Provide the [x, y] coordinate of the cell's center where the given text is located.  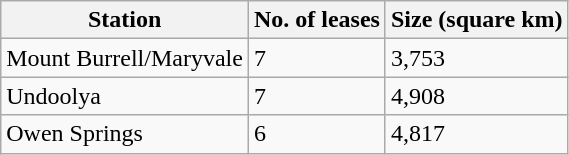
Undoolya [125, 96]
4,817 [476, 134]
4,908 [476, 96]
Station [125, 20]
No. of leases [316, 20]
6 [316, 134]
Size (square km) [476, 20]
Mount Burrell/Maryvale [125, 58]
3,753 [476, 58]
Owen Springs [125, 134]
